Provide the [X, Y] coordinate of the cell's center where the given text is located.  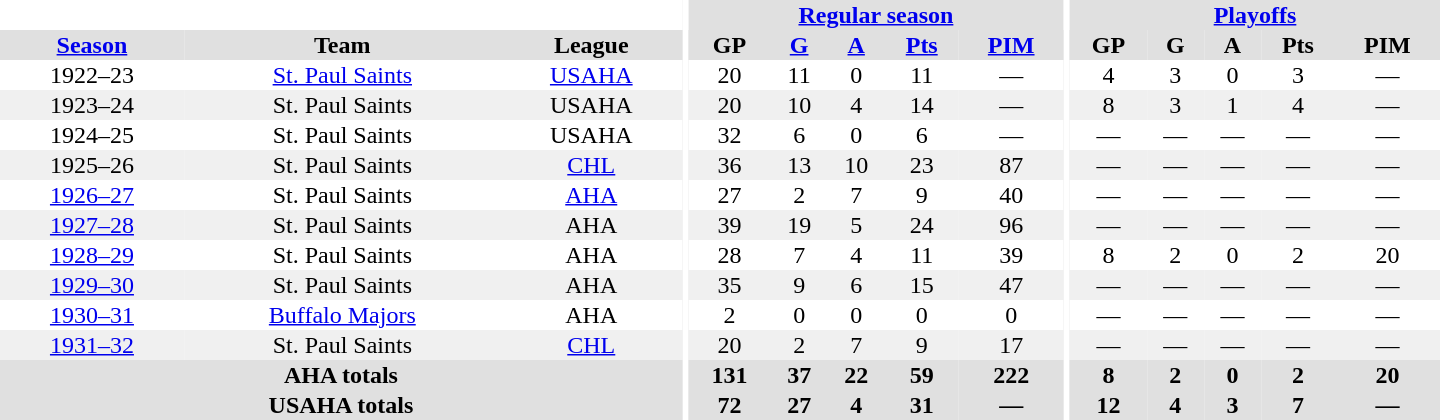
59 [922, 375]
AHA totals [341, 375]
USAHA totals [341, 405]
1926–27 [92, 195]
1922–23 [92, 75]
35 [729, 285]
Buffalo Majors [342, 315]
1930–31 [92, 315]
19 [800, 225]
31 [922, 405]
1 [1232, 105]
72 [729, 405]
37 [800, 375]
Regular season [876, 15]
32 [729, 135]
1929–30 [92, 285]
1927–28 [92, 225]
131 [729, 375]
222 [1012, 375]
40 [1012, 195]
Season [92, 45]
28 [729, 255]
87 [1012, 165]
Team [342, 45]
96 [1012, 225]
23 [922, 165]
League [592, 45]
13 [800, 165]
24 [922, 225]
17 [1012, 345]
1923–24 [92, 105]
47 [1012, 285]
1924–25 [92, 135]
Playoffs [1255, 15]
15 [922, 285]
14 [922, 105]
1931–32 [92, 345]
1928–29 [92, 255]
1925–26 [92, 165]
5 [856, 225]
22 [856, 375]
12 [1108, 405]
36 [729, 165]
